Output the (x, y) coordinate of the center of the cell containing the given text.  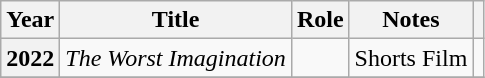
Role (320, 20)
Title (176, 20)
The Worst Imagination (176, 58)
Notes (411, 20)
Year (30, 20)
Shorts Film (411, 58)
2022 (30, 58)
